Find where the given text appears and provide that cell's center as [X, Y] coordinate. 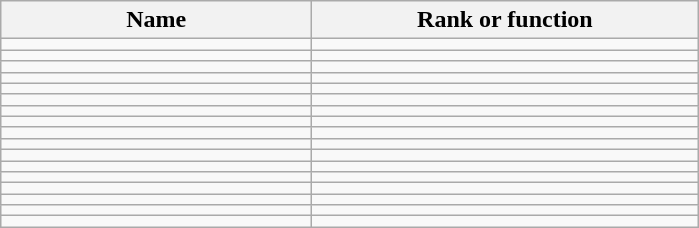
Rank or function [505, 20]
Name [156, 20]
